Search for the cell housing the specified text and yield its [X, Y] center coordinate. 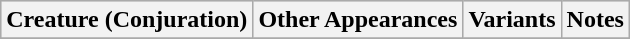
Notes [595, 20]
Variants [512, 20]
Other Appearances [358, 20]
Creature (Conjuration) [127, 20]
